Return the (X, Y) coordinate for the center point of the cell that contains the specified text.  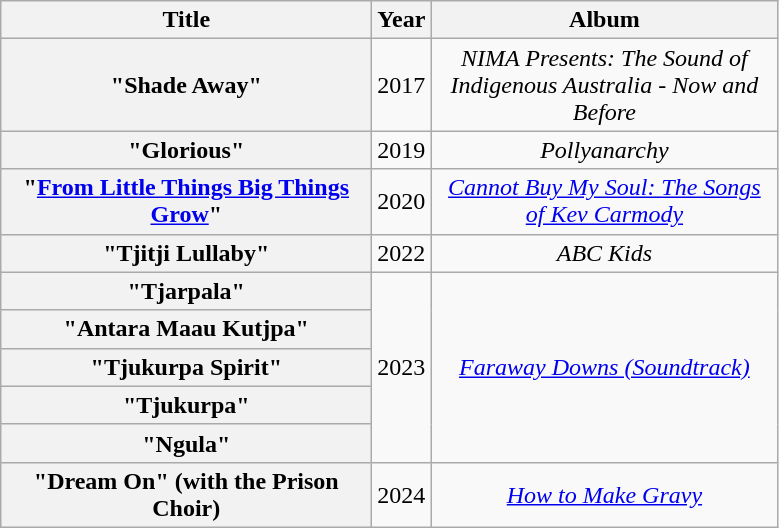
"Tjukurpa" (186, 405)
"From Little Things Big Things Grow" (186, 202)
"Ngula" (186, 443)
"Tjukurpa Spirit" (186, 367)
"Antara Maau Kutjpa" (186, 329)
2023 (402, 367)
Faraway Downs (Soundtrack) (604, 367)
Title (186, 20)
2022 (402, 253)
Pollyanarchy (604, 150)
Year (402, 20)
Album (604, 20)
2020 (402, 202)
"Dream On" (with the Prison Choir) (186, 494)
Cannot Buy My Soul: The Songs of Kev Carmody (604, 202)
"Tjitji Lullaby" (186, 253)
2017 (402, 85)
"Tjarpala" (186, 291)
"Glorious" (186, 150)
ABC Kids (604, 253)
2024 (402, 494)
NIMA Presents: The Sound of Indigenous Australia - Now and Before (604, 85)
How to Make Gravy (604, 494)
"Shade Away" (186, 85)
2019 (402, 150)
